Return [x, y] of the center of cell containing provided text 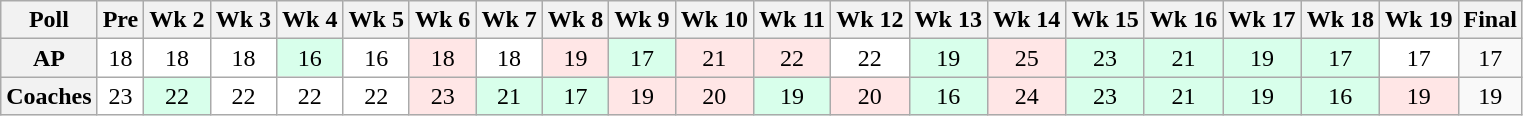
Wk 11 [792, 20]
Wk 10 [714, 20]
Final [1490, 20]
Wk 3 [243, 20]
25 [1026, 58]
Wk 4 [310, 20]
Coaches [49, 96]
Poll [49, 20]
Wk 12 [870, 20]
Wk 19 [1419, 20]
Wk 13 [948, 20]
Wk 2 [177, 20]
Wk 8 [575, 20]
Wk 7 [509, 20]
Wk 17 [1262, 20]
Wk 18 [1340, 20]
Wk 9 [642, 20]
Wk 5 [376, 20]
24 [1026, 96]
Wk 14 [1026, 20]
Pre [120, 20]
Wk 15 [1105, 20]
Wk 16 [1183, 20]
AP [49, 58]
Wk 6 [442, 20]
